Locate the cell with the specified text and output its [X, Y] center coordinate. 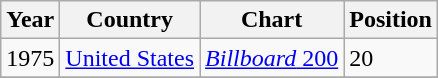
Chart [272, 20]
20 [391, 58]
Country [130, 20]
Year [30, 20]
1975 [30, 58]
Billboard 200 [272, 58]
Position [391, 20]
United States [130, 58]
